Capture the cell that displays the provided text and extract its (x, y) central coordinate. 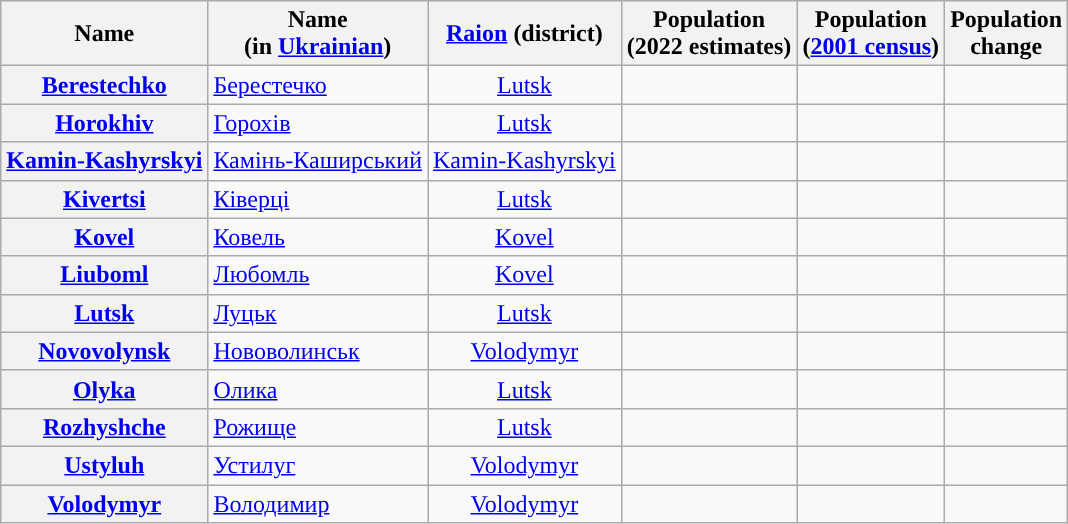
Рожище (318, 427)
Горохів (318, 123)
Kivertsi (104, 199)
Нововолинськ (318, 351)
Population(2022 estimates) (709, 34)
Любомль (318, 275)
Камінь-Каширський (318, 161)
Olyka (104, 389)
Ustyluh (104, 465)
Олика (318, 389)
Raion (district) (525, 34)
Population(2001 census) (871, 34)
Устилуг (318, 465)
Liuboml (104, 275)
Berestechko (104, 85)
Name(in Ukrainian) (318, 34)
Horokhiv (104, 123)
Луцьк (318, 313)
Володимир (318, 503)
Populationchange (1006, 34)
Name (104, 34)
Ківерці (318, 199)
Берестечко (318, 85)
Novovolynsk (104, 351)
Ковель (318, 237)
Rozhyshche (104, 427)
